Locate the cell with the specified text and output its [x, y] center coordinate. 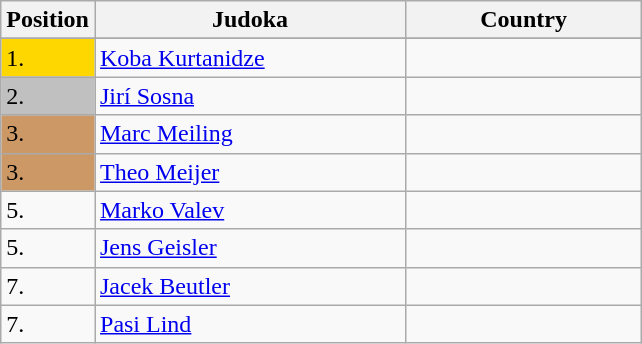
Marc Meiling [250, 134]
Jens Geisler [250, 248]
Koba Kurtanidze [250, 58]
Country [524, 20]
Judoka [250, 20]
Marko Valev [250, 210]
1. [48, 58]
2. [48, 96]
Position [48, 20]
Theo Meijer [250, 172]
Pasi Lind [250, 324]
Jirí Sosna [250, 96]
Jacek Beutler [250, 286]
